Provide the [X, Y] coordinate of the cell's center where the given text is located.  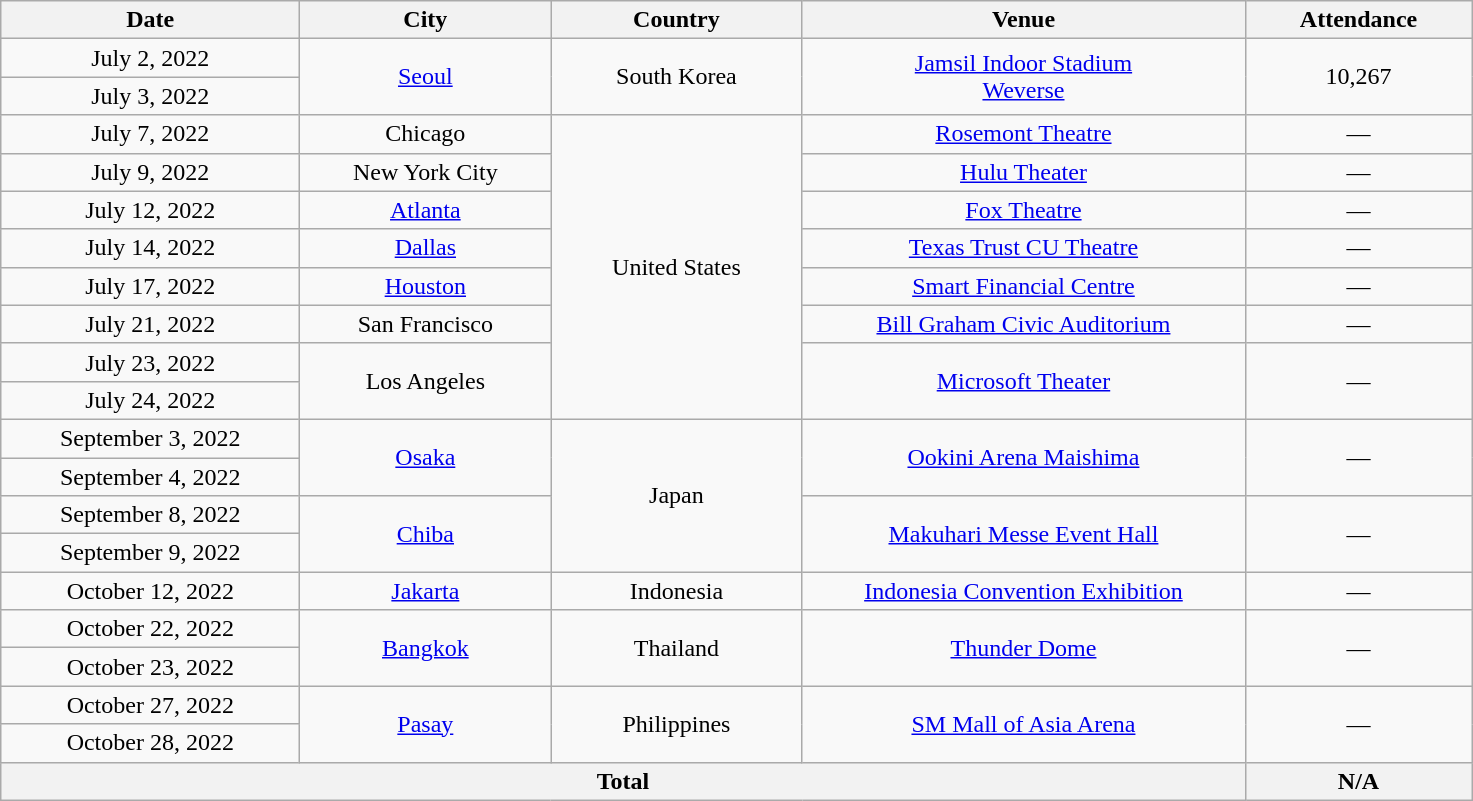
10,267 [1358, 77]
San Francisco [426, 324]
Ookini Arena Maishima [1024, 457]
July 9, 2022 [150, 172]
July 24, 2022 [150, 400]
Indonesia [676, 591]
Philippines [676, 724]
Chiba [426, 534]
July 21, 2022 [150, 324]
October 27, 2022 [150, 705]
Rosemont Theatre [1024, 134]
Venue [1024, 20]
Total [623, 781]
September 3, 2022 [150, 438]
Country [676, 20]
Chicago [426, 134]
Bangkok [426, 648]
Osaka [426, 457]
Smart Financial Centre [1024, 286]
Date [150, 20]
Jakarta [426, 591]
July 3, 2022 [150, 96]
N/A [1358, 781]
Pasay [426, 724]
Houston [426, 286]
South Korea [676, 77]
July 17, 2022 [150, 286]
July 2, 2022 [150, 58]
October 22, 2022 [150, 629]
Jamsil Indoor StadiumWeverse [1024, 77]
Japan [676, 495]
September 4, 2022 [150, 477]
SM Mall of Asia Arena [1024, 724]
October 12, 2022 [150, 591]
Microsoft Theater [1024, 381]
Bill Graham Civic Auditorium [1024, 324]
October 28, 2022 [150, 743]
Atlanta [426, 210]
Attendance [1358, 20]
July 7, 2022 [150, 134]
Thailand [676, 648]
Los Angeles [426, 381]
Thunder Dome [1024, 648]
July 14, 2022 [150, 248]
July 23, 2022 [150, 362]
City [426, 20]
New York City [426, 172]
Makuhari Messe Event Hall [1024, 534]
United States [676, 267]
September 8, 2022 [150, 515]
Indonesia Convention Exhibition [1024, 591]
October 23, 2022 [150, 667]
Seoul [426, 77]
July 12, 2022 [150, 210]
Dallas [426, 248]
Texas Trust CU Theatre [1024, 248]
Hulu Theater [1024, 172]
September 9, 2022 [150, 553]
Fox Theatre [1024, 210]
